Locate the cell with the specified text and output its [X, Y] center coordinate. 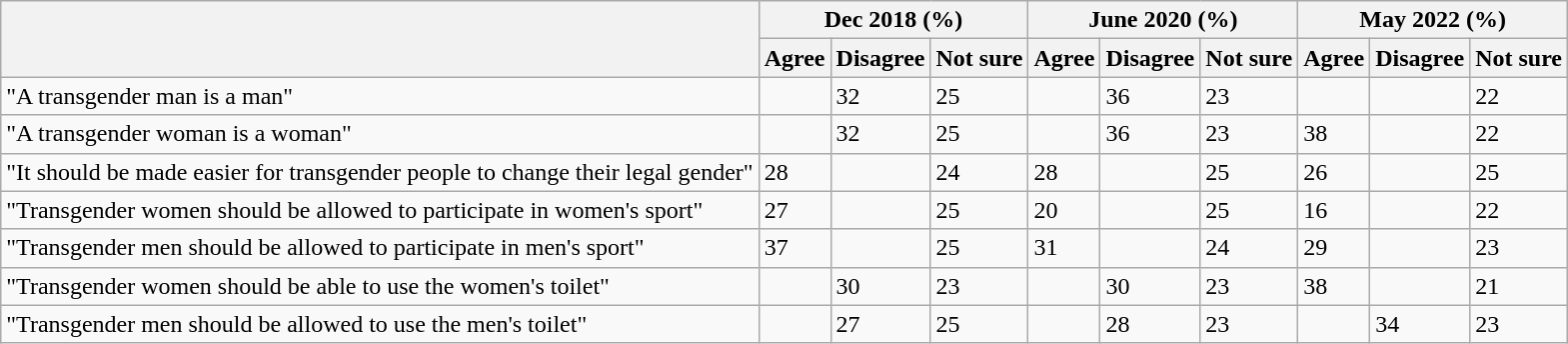
Dec 2018 (%) [893, 20]
29 [1334, 248]
"Transgender men should be allowed to participate in men's sport" [380, 248]
"A transgender man is a man" [380, 96]
20 [1064, 210]
June 2020 (%) [1163, 20]
26 [1334, 172]
"A transgender woman is a woman" [380, 134]
37 [794, 248]
"Transgender women should be able to use the women's toilet" [380, 286]
"Transgender men should be allowed to use the men's toilet" [380, 324]
21 [1519, 286]
May 2022 (%) [1433, 20]
"It should be made easier for transgender people to change their legal gender" [380, 172]
"Transgender women should be allowed to participate in women's sport" [380, 210]
34 [1420, 324]
16 [1334, 210]
31 [1064, 248]
